Find where the given text appears and provide that cell's center as (x, y) coordinate. 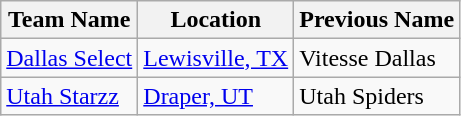
Draper, UT (216, 96)
Utah Starzz (70, 96)
Team Name (70, 20)
Previous Name (377, 20)
Utah Spiders (377, 96)
Dallas Select (70, 58)
Vitesse Dallas (377, 58)
Lewisville, TX (216, 58)
Location (216, 20)
